Return the (x, y) coordinate for the center point of the cell that contains the specified text.  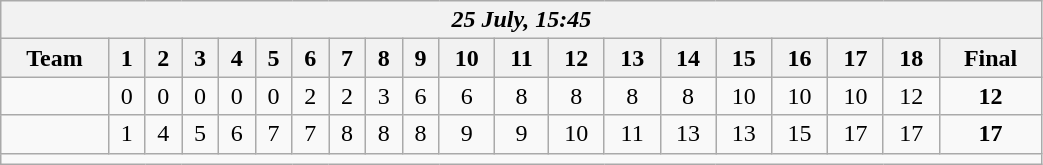
18 (911, 58)
16 (800, 58)
14 (688, 58)
Final (990, 58)
Team (55, 58)
25 July, 15:45 (522, 20)
